From the cell containing the given text, extract its center point as [x, y] coordinate. 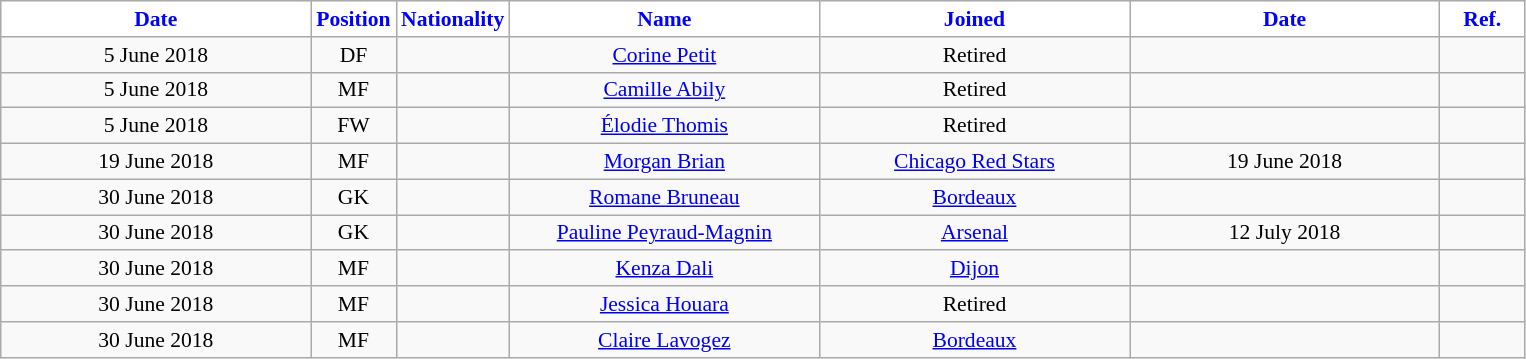
Position [354, 19]
Name [664, 19]
Dijon [974, 269]
Morgan Brian [664, 162]
DF [354, 55]
12 July 2018 [1285, 233]
Ref. [1482, 19]
FW [354, 126]
Arsenal [974, 233]
Nationality [452, 19]
Corine Petit [664, 55]
Jessica Houara [664, 304]
Pauline Peyraud-Magnin [664, 233]
Romane Bruneau [664, 197]
Élodie Thomis [664, 126]
Kenza Dali [664, 269]
Camille Abily [664, 90]
Chicago Red Stars [974, 162]
Joined [974, 19]
Claire Lavogez [664, 340]
